Provide the (X, Y) coordinate of the cell's center where the given text is located.  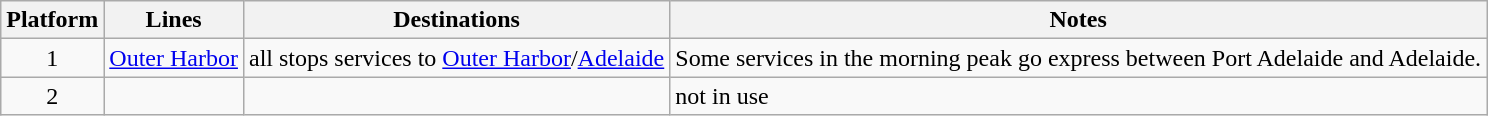
1 (52, 58)
Lines (174, 20)
all stops services to Outer Harbor/Adelaide (456, 58)
Platform (52, 20)
2 (52, 96)
Some services in the morning peak go express between Port Adelaide and Adelaide. (1078, 58)
not in use (1078, 96)
Outer Harbor (174, 58)
Destinations (456, 20)
Notes (1078, 20)
